Extract the [X, Y] coordinate from the center of the cell holding the provided text.  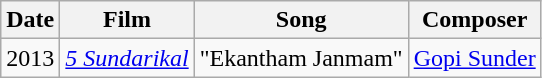
Gopi Sunder [474, 58]
2013 [30, 58]
Composer [474, 20]
Date [30, 20]
Song [301, 20]
5 Sundarikal [127, 58]
Film [127, 20]
"Ekantham Janmam" [301, 58]
